Capture the cell that displays the provided text and extract its [X, Y] central coordinate. 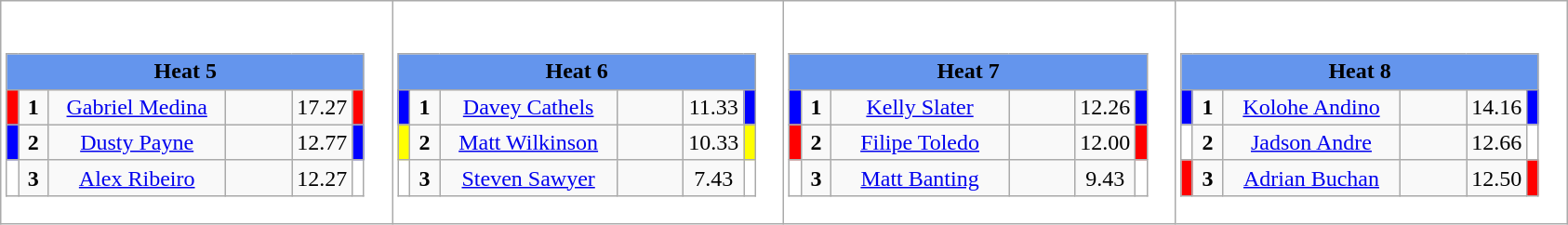
12.66 [1497, 142]
Davey Cathels [528, 107]
Matt Banting [921, 178]
12.50 [1497, 178]
12.26 [1105, 107]
Alex Ribeiro [138, 178]
Heat 5 1 Gabriel Medina 17.27 2 Dusty Payne 12.77 3 Alex Ribeiro 12.27 [197, 112]
Adrian Buchan [1311, 178]
Heat 6 1 Davey Cathels 11.33 2 Matt Wilkinson 10.33 3 Steven Sawyer 7.43 [588, 112]
Heat 8 1 Kolohe Andino 14.16 2 Jadson Andre 12.66 3 Adrian Buchan 12.50 [1371, 112]
Heat 6 [577, 72]
11.33 [714, 107]
Steven Sawyer [528, 178]
Heat 7 1 Kelly Slater 12.26 2 Filipe Toledo 12.00 3 Matt Banting 9.43 [980, 112]
Dusty Payne [138, 142]
Gabriel Medina [138, 107]
Heat 7 [968, 72]
10.33 [714, 142]
7.43 [714, 178]
Kelly Slater [921, 107]
Jadson Andre [1311, 142]
12.77 [322, 142]
Heat 8 [1360, 72]
14.16 [1497, 107]
Matt Wilkinson [528, 142]
12.00 [1105, 142]
12.27 [322, 178]
Kolohe Andino [1311, 107]
Heat 5 [185, 72]
Filipe Toledo [921, 142]
17.27 [322, 107]
9.43 [1105, 178]
